Pinpoint the cell where the given text exists, returning its (x, y) midpoint coordinate. 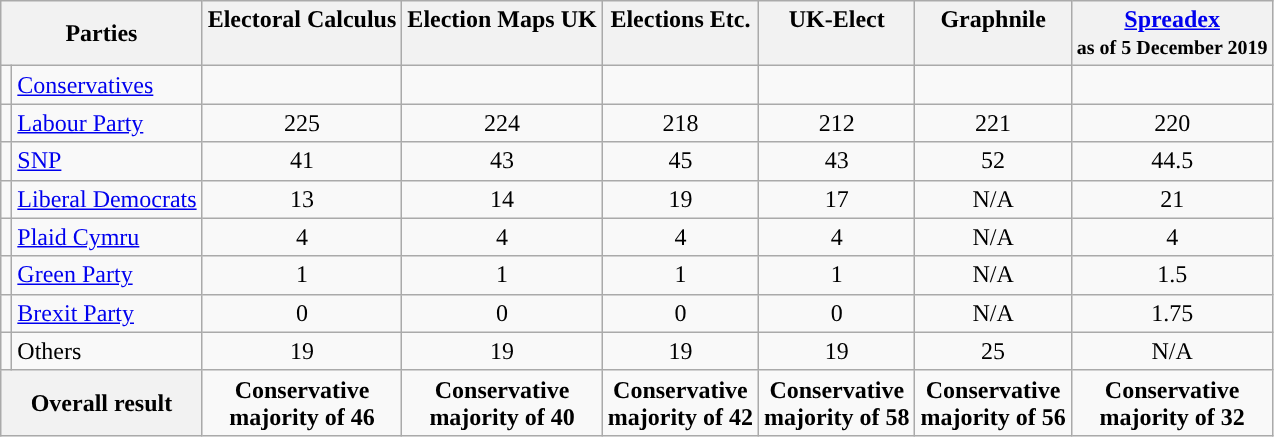
41 (302, 161)
Conservative majority of 40 (502, 402)
Overall result (102, 402)
Conservative majority of 58 (837, 402)
Conservative majority of 56 (993, 402)
UK-Elect (837, 34)
Green Party (107, 275)
212 (837, 123)
Election Maps UK (502, 34)
14 (502, 199)
Others (107, 351)
52 (993, 161)
SNP (107, 161)
Plaid Cymru (107, 237)
Elections Etc. (680, 34)
45 (680, 161)
225 (302, 123)
Conservatives (107, 85)
Parties (102, 34)
Conservative majority of 46 (302, 402)
13 (302, 199)
1.75 (1172, 313)
Labour Party (107, 123)
44.5 (1172, 161)
Electoral Calculus (302, 34)
Spreadexas of 5 December 2019 (1172, 34)
Liberal Democrats (107, 199)
218 (680, 123)
Graphnile (993, 34)
Conservative majority of 32 (1172, 402)
224 (502, 123)
17 (837, 199)
25 (993, 351)
Brexit Party (107, 313)
220 (1172, 123)
1.5 (1172, 275)
21 (1172, 199)
221 (993, 123)
Conservative majority of 42 (680, 402)
